Search for the cell housing the specified text and yield its [x, y] center coordinate. 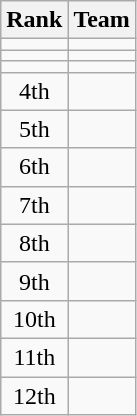
8th [34, 243]
10th [34, 319]
Team [102, 20]
6th [34, 167]
Rank [34, 20]
9th [34, 281]
5th [34, 129]
11th [34, 357]
4th [34, 91]
7th [34, 205]
12th [34, 395]
